Extract the (X, Y) coordinate from the center of the cell holding the provided text.  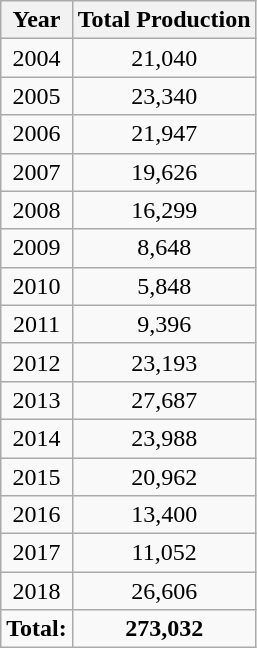
273,032 (164, 629)
2007 (37, 172)
2012 (37, 362)
21,947 (164, 134)
Total: (37, 629)
2013 (37, 400)
2009 (37, 248)
2006 (37, 134)
21,040 (164, 58)
20,962 (164, 477)
23,340 (164, 96)
2011 (37, 324)
9,396 (164, 324)
2015 (37, 477)
23,193 (164, 362)
Total Production (164, 20)
2008 (37, 210)
19,626 (164, 172)
2014 (37, 438)
2017 (37, 553)
16,299 (164, 210)
13,400 (164, 515)
2004 (37, 58)
5,848 (164, 286)
27,687 (164, 400)
2016 (37, 515)
23,988 (164, 438)
2010 (37, 286)
Year (37, 20)
8,648 (164, 248)
26,606 (164, 591)
11,052 (164, 553)
2005 (37, 96)
2018 (37, 591)
